Pinpoint the cell where the given text exists, returning its (X, Y) midpoint coordinate. 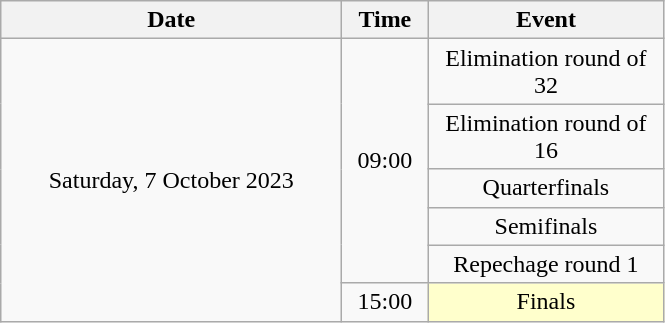
Date (172, 20)
15:00 (385, 302)
Elimination round of 16 (546, 136)
Quarterfinals (546, 188)
Saturday, 7 October 2023 (172, 180)
Semifinals (546, 226)
Time (385, 20)
Event (546, 20)
Repechage round 1 (546, 264)
09:00 (385, 161)
Elimination round of 32 (546, 72)
Finals (546, 302)
